Return (X, Y) of the center of cell containing provided text 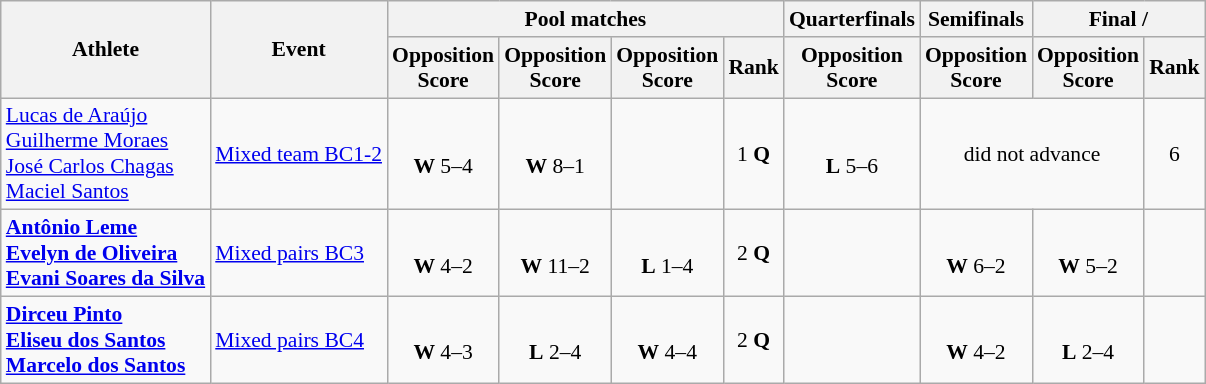
Athlete (106, 50)
W 11–2 (555, 254)
Lucas de AraújoGuilherme MoraesJosé Carlos ChagasMaciel Santos (106, 154)
Quarterfinals (852, 19)
Pool matches (586, 19)
6 (1174, 154)
Semifinals (976, 19)
W 8–1 (555, 154)
Final / (1118, 19)
Mixed pairs BC3 (298, 254)
Antônio LemeEvelyn de OliveiraEvani Soares da Silva (106, 254)
Event (298, 50)
Mixed pairs BC4 (298, 340)
L 1–4 (667, 254)
1 Q (754, 154)
W 4–4 (667, 340)
L 5–6 (852, 154)
W 5–2 (1088, 254)
Dirceu PintoEliseu dos SantosMarcelo dos Santos (106, 340)
Mixed team BC1-2 (298, 154)
W 4–3 (443, 340)
did not advance (1032, 154)
W 5–4 (443, 154)
W 6–2 (976, 254)
